Identify which cell holds the provided text, then report its [X, Y] central coordinate. 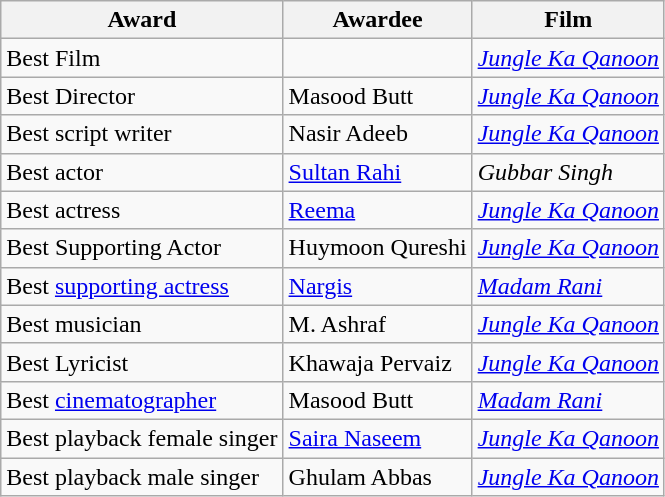
Reema [378, 210]
Nasir Adeeb [378, 134]
Film [568, 20]
Nargis [378, 286]
M. Ashraf [378, 324]
Khawaja Pervaiz [378, 362]
Award [142, 20]
Huymoon Qureshi [378, 248]
Best Film [142, 58]
Best actress [142, 210]
Saira Naseem [378, 438]
Awardee [378, 20]
Best supporting actress [142, 286]
Ghulam Abbas [378, 477]
Best playback female singer [142, 438]
Best musician [142, 324]
Best Supporting Actor [142, 248]
Best playback male singer [142, 477]
Best Lyricist [142, 362]
Gubbar Singh [568, 172]
Best actor [142, 172]
Best script writer [142, 134]
Sultan Rahi [378, 172]
Best Director [142, 96]
Best cinematographer [142, 400]
